Scan for the cell matching the given text and deliver its (X, Y) coordinate at center. 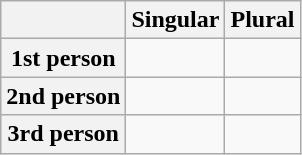
Plural (262, 20)
Singular (176, 20)
1st person (64, 58)
2nd person (64, 96)
3rd person (64, 134)
